Identify which cell holds the provided text, then report its [x, y] central coordinate. 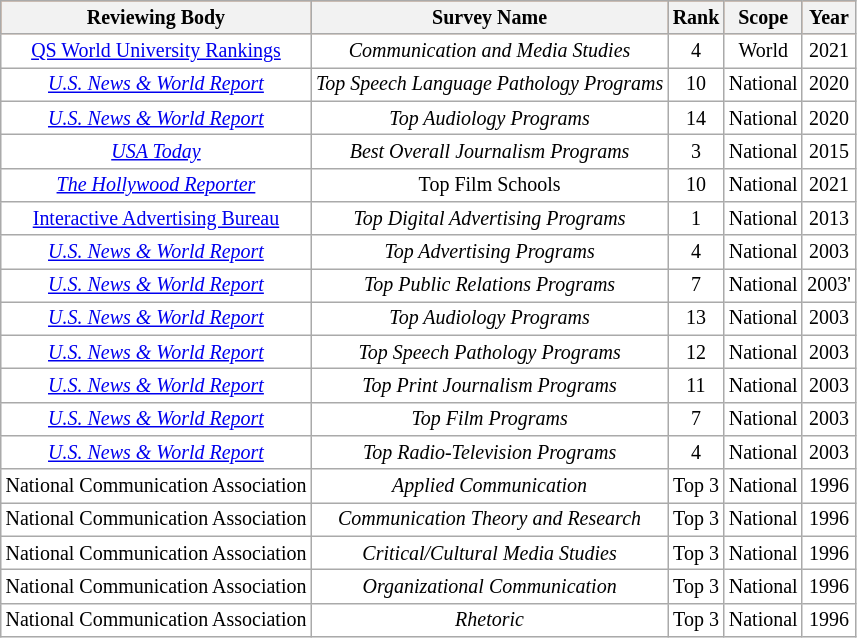
Top Speech Language Pathology Programs [490, 84]
USA Today [156, 152]
World [763, 52]
2003' [828, 286]
Best Overall Journalism Programs [490, 152]
1 [696, 218]
12 [696, 352]
Top Film Programs [490, 420]
Applied Communication [490, 486]
13 [696, 318]
14 [696, 118]
Top Print Journalism Programs [490, 386]
Top Advertising Programs [490, 252]
11 [696, 386]
Communication and Media Studies [490, 52]
QS World University Rankings [156, 52]
2015 [828, 152]
Year [828, 18]
Top Public Relations Programs [490, 286]
Communication Theory and Research [490, 520]
Rank [696, 18]
2013 [828, 218]
Top Speech Pathology Programs [490, 352]
Top Film Schools [490, 184]
Top Digital Advertising Programs [490, 218]
Scope [763, 18]
Top Radio-Television Programs [490, 452]
Critical/Cultural Media Studies [490, 554]
Interactive Advertising Bureau [156, 218]
The Hollywood Reporter [156, 184]
3 [696, 152]
Survey Name [490, 18]
Reviewing Body [156, 18]
Organizational Communication [490, 586]
Rhetoric [490, 620]
